Extract the (X, Y) coordinate from the center of the cell holding the provided text.  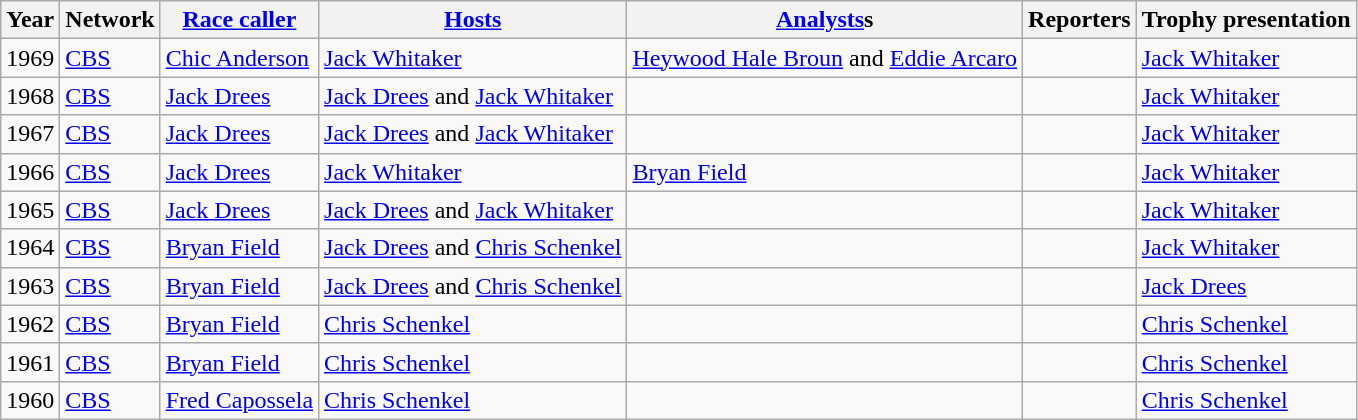
Race caller (239, 20)
1968 (30, 96)
Fred Capossela (239, 400)
Analystss (825, 20)
Heywood Hale Broun and Eddie Arcaro (825, 58)
Network (110, 20)
1961 (30, 362)
1964 (30, 248)
1969 (30, 58)
1960 (30, 400)
1965 (30, 210)
1963 (30, 286)
1967 (30, 134)
Year (30, 20)
Hosts (473, 20)
1962 (30, 324)
Reporters (1080, 20)
Trophy presentation (1246, 20)
Chic Anderson (239, 58)
1966 (30, 172)
